From the cell containing the given text, extract its center point as [X, Y] coordinate. 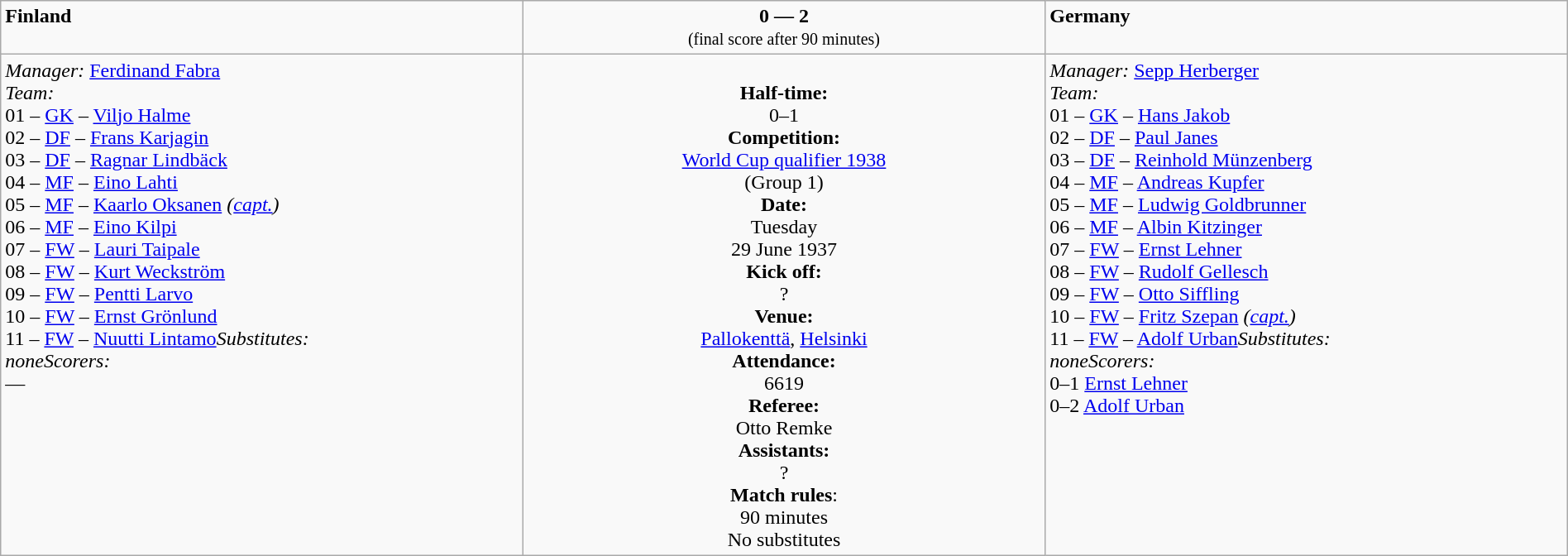
Germany [1307, 28]
Finland [262, 28]
0 — 2(final score after 90 minutes) [784, 28]
